Detect which cell encompasses the target text, then output its [x, y] center coordinate. 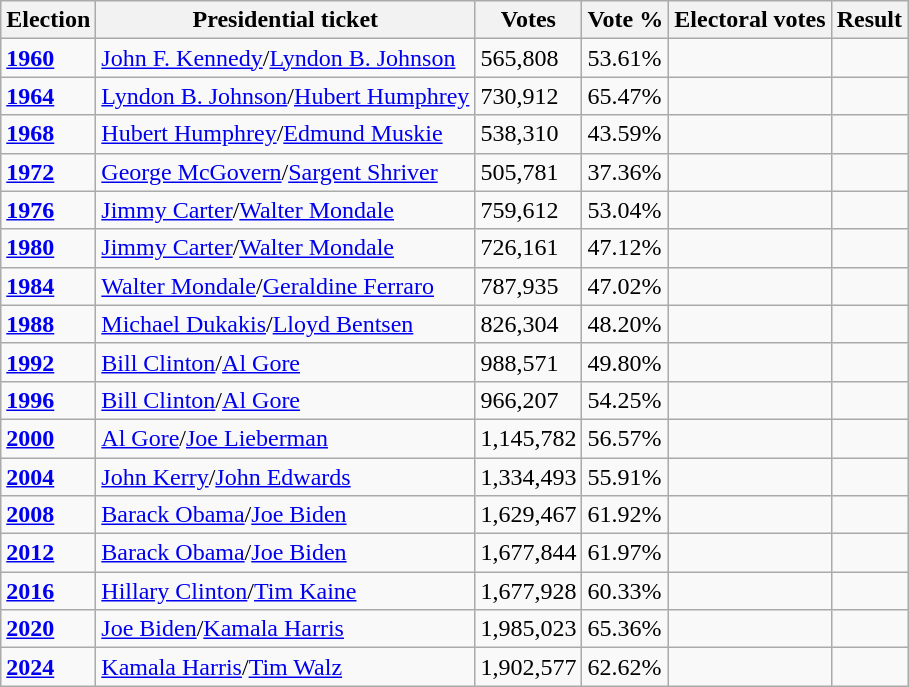
1,629,467 [528, 515]
Presidential ticket [286, 20]
2020 [48, 629]
2008 [48, 515]
1,985,023 [528, 629]
2024 [48, 667]
Michael Dukakis/Lloyd Bentsen [286, 324]
61.97% [626, 553]
1968 [48, 134]
565,808 [528, 58]
Lyndon B. Johnson/Hubert Humphrey [286, 96]
1984 [48, 286]
53.61% [626, 58]
48.20% [626, 324]
1980 [48, 248]
George McGovern/Sargent Shriver [286, 172]
1,902,577 [528, 667]
2016 [48, 591]
John F. Kennedy/Lyndon B. Johnson [286, 58]
1960 [48, 58]
54.25% [626, 400]
56.57% [626, 438]
2000 [48, 438]
Joe Biden/Kamala Harris [286, 629]
826,304 [528, 324]
43.59% [626, 134]
1992 [48, 362]
Votes [528, 20]
1,334,493 [528, 477]
62.62% [626, 667]
Electoral votes [750, 20]
49.80% [626, 362]
Kamala Harris/Tim Walz [286, 667]
Al Gore/Joe Lieberman [286, 438]
988,571 [528, 362]
1976 [48, 210]
Hubert Humphrey/Edmund Muskie [286, 134]
1972 [48, 172]
Election [48, 20]
966,207 [528, 400]
538,310 [528, 134]
47.02% [626, 286]
60.33% [626, 591]
65.47% [626, 96]
Walter Mondale/Geraldine Ferraro [286, 286]
55.91% [626, 477]
505,781 [528, 172]
47.12% [626, 248]
1988 [48, 324]
1,677,844 [528, 553]
65.36% [626, 629]
1996 [48, 400]
Vote % [626, 20]
1,145,782 [528, 438]
2012 [48, 553]
61.92% [626, 515]
53.04% [626, 210]
726,161 [528, 248]
1964 [48, 96]
Hillary Clinton/Tim Kaine [286, 591]
730,912 [528, 96]
1,677,928 [528, 591]
759,612 [528, 210]
37.36% [626, 172]
Result [869, 20]
2004 [48, 477]
787,935 [528, 286]
John Kerry/John Edwards [286, 477]
